Provide the (x, y) coordinate of the cell's center where the given text is located.  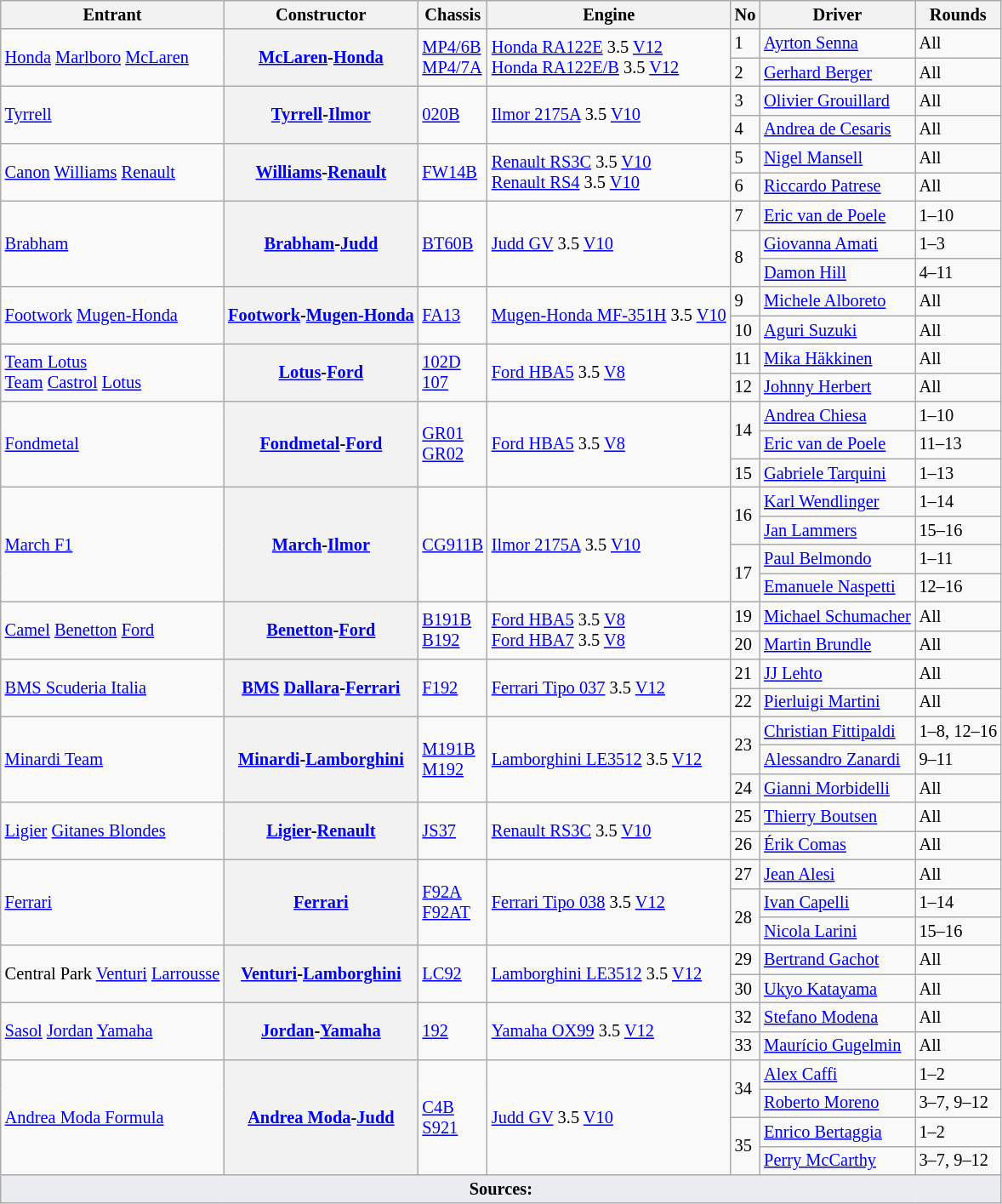
F92AF92AT (453, 902)
1–13 (958, 473)
BMS Dallara-Ferrari (321, 688)
JS37 (453, 830)
12 (745, 387)
Riccardo Patrese (837, 186)
22 (745, 702)
Nicola Larini (837, 931)
020B (453, 114)
BMS Scuderia Italia (112, 688)
Minardi-Lamborghini (321, 759)
192 (453, 1031)
Michael Schumacher (837, 616)
March-Ilmor (321, 545)
Entrant (112, 14)
Ivan Capelli (837, 903)
Thierry Boutsen (837, 817)
14 (745, 431)
Martin Brundle (837, 645)
Renault RS3C 3.5 V10 (609, 830)
1 (745, 43)
Andrea Moda-Judd (321, 1118)
28 (745, 917)
FA13 (453, 315)
21 (745, 673)
16 (745, 516)
Maurício Gugelmin (837, 1046)
Érik Comas (837, 845)
Jordan-Yamaha (321, 1031)
24 (745, 788)
19 (745, 616)
1–3 (958, 244)
No (745, 14)
BT60B (453, 243)
Giovanna Amati (837, 244)
26 (745, 845)
27 (745, 874)
Gianni Morbidelli (837, 788)
33 (745, 1046)
Andrea de Cesaris (837, 129)
Paul Belmondo (837, 559)
McLaren-Honda (321, 58)
Bertrand Gachot (837, 960)
B191BB192 (453, 630)
Pierluigi Martini (837, 702)
11 (745, 358)
Alessandro Zanardi (837, 759)
Michele Alboreto (837, 301)
Fondmetal-Ford (321, 444)
25 (745, 817)
Andrea Moda Formula (112, 1118)
Tyrrell-Ilmor (321, 114)
MP4/6BMP4/7A (453, 58)
JJ Lehto (837, 673)
Sasol Jordan Yamaha (112, 1031)
29 (745, 960)
Andrea Chiesa (837, 416)
FW14B (453, 172)
Rounds (958, 14)
Tyrrell (112, 114)
Engine (609, 14)
Jan Lammers (837, 530)
20 (745, 645)
Ligier-Renault (321, 830)
Lotus-Ford (321, 373)
March F1 (112, 545)
Camel Benetton Ford (112, 630)
7 (745, 215)
Mugen-Honda MF-351H 3.5 V10 (609, 315)
Johnny Herbert (837, 387)
Footwork-Mugen-Honda (321, 315)
Karl Wendlinger (837, 501)
Ford HBA5 3.5 V8Ford HBA7 3.5 V8 (609, 630)
5 (745, 158)
30 (745, 989)
CG911B (453, 545)
Ligier Gitanes Blondes (112, 830)
34 (745, 1089)
Honda Marlboro McLaren (112, 58)
6 (745, 186)
Alex Caffi (837, 1075)
15 (745, 473)
Christian Fittipaldi (837, 731)
Chassis (453, 14)
1–8, 12–16 (958, 731)
Stefano Modena (837, 1017)
Benetton-Ford (321, 630)
8 (745, 259)
C4BS921 (453, 1118)
Jean Alesi (837, 874)
10 (745, 330)
M191BM192 (453, 759)
Roberto Moreno (837, 1103)
12–16 (958, 587)
23 (745, 745)
Renault RS3C 3.5 V10Renault RS4 3.5 V10 (609, 172)
GR01GR02 (453, 444)
Central Park Venturi Larrousse (112, 973)
Mika Häkkinen (837, 358)
Williams-Renault (321, 172)
Venturi-Lamborghini (321, 973)
35 (745, 1145)
4–11 (958, 272)
17 (745, 573)
Minardi Team (112, 759)
102D107 (453, 373)
Aguri Suzuki (837, 330)
Yamaha OX99 3.5 V12 (609, 1031)
Perry McCarthy (837, 1161)
F192 (453, 688)
Ayrton Senna (837, 43)
Gerhard Berger (837, 72)
Ferrari Tipo 037 3.5 V12 (609, 688)
LC92 (453, 973)
3 (745, 100)
Honda RA122E 3.5 V12Honda RA122E/B 3.5 V12 (609, 58)
1–11 (958, 559)
Nigel Mansell (837, 158)
2 (745, 72)
9–11 (958, 759)
Emanuele Naspetti (837, 587)
Fondmetal (112, 444)
32 (745, 1017)
Constructor (321, 14)
11–13 (958, 444)
Team Lotus Team Castrol Lotus (112, 373)
Damon Hill (837, 272)
Ferrari Tipo 038 3.5 V12 (609, 902)
Driver (837, 14)
Sources: (501, 1189)
9 (745, 301)
Ukyo Katayama (837, 989)
Footwork Mugen-Honda (112, 315)
Brabham (112, 243)
Canon Williams Renault (112, 172)
Enrico Bertaggia (837, 1132)
Brabham-Judd (321, 243)
Olivier Grouillard (837, 100)
4 (745, 129)
Gabriele Tarquini (837, 473)
